Scan for the cell matching the given text and deliver its [x, y] coordinate at center. 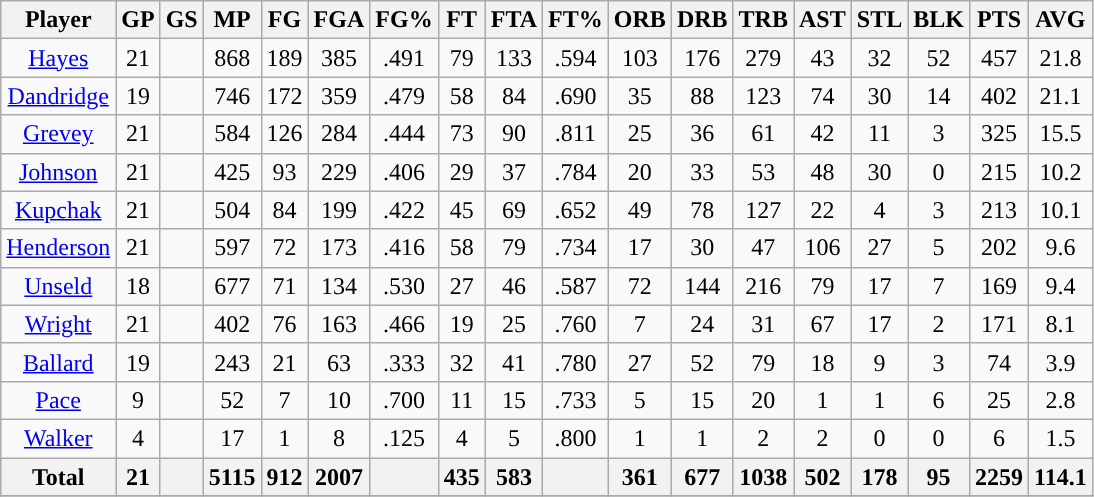
10.1 [1061, 210]
36 [702, 134]
1038 [763, 477]
425 [232, 172]
35 [640, 96]
73 [462, 134]
.760 [576, 324]
199 [339, 210]
.784 [576, 172]
FG [284, 20]
868 [232, 58]
ORB [640, 20]
63 [339, 362]
178 [879, 477]
9.4 [1061, 286]
45 [462, 210]
126 [284, 134]
597 [232, 248]
MP [232, 20]
176 [702, 58]
8.1 [1061, 324]
95 [939, 477]
.800 [576, 438]
FTA [514, 20]
FG% [404, 20]
.594 [576, 58]
163 [339, 324]
8 [339, 438]
37 [514, 172]
69 [514, 210]
172 [284, 96]
90 [514, 134]
10 [339, 400]
41 [514, 362]
2.8 [1061, 400]
133 [514, 58]
229 [339, 172]
FT% [576, 20]
584 [232, 134]
21.1 [1061, 96]
AVG [1061, 20]
61 [763, 134]
213 [998, 210]
STL [879, 20]
385 [339, 58]
202 [998, 248]
216 [763, 286]
Grevey [58, 134]
144 [702, 286]
215 [998, 172]
Player [58, 20]
114.1 [1061, 477]
.652 [576, 210]
.125 [404, 438]
49 [640, 210]
Wright [58, 324]
189 [284, 58]
.444 [404, 134]
AST [823, 20]
103 [640, 58]
Dandridge [58, 96]
21.8 [1061, 58]
48 [823, 172]
93 [284, 172]
.479 [404, 96]
53 [763, 172]
29 [462, 172]
.700 [404, 400]
171 [998, 324]
GP [138, 20]
GS [182, 20]
.333 [404, 362]
361 [640, 477]
134 [339, 286]
279 [763, 58]
Henderson [58, 248]
33 [702, 172]
284 [339, 134]
FGA [339, 20]
10.2 [1061, 172]
9.6 [1061, 248]
76 [284, 324]
.690 [576, 96]
Kupchak [58, 210]
583 [514, 477]
.733 [576, 400]
243 [232, 362]
15.5 [1061, 134]
.530 [404, 286]
912 [284, 477]
746 [232, 96]
457 [998, 58]
435 [462, 477]
106 [823, 248]
.780 [576, 362]
1.5 [1061, 438]
71 [284, 286]
Johnson [58, 172]
3.9 [1061, 362]
67 [823, 324]
127 [763, 210]
22 [823, 210]
325 [998, 134]
DRB [702, 20]
504 [232, 210]
88 [702, 96]
TRB [763, 20]
43 [823, 58]
14 [939, 96]
31 [763, 324]
42 [823, 134]
.734 [576, 248]
169 [998, 286]
.491 [404, 58]
.416 [404, 248]
Ballard [58, 362]
5115 [232, 477]
173 [339, 248]
FT [462, 20]
Total [58, 477]
PTS [998, 20]
78 [702, 210]
46 [514, 286]
47 [763, 248]
24 [702, 324]
359 [339, 96]
.466 [404, 324]
2259 [998, 477]
BLK [939, 20]
2007 [339, 477]
.811 [576, 134]
Walker [58, 438]
.587 [576, 286]
Pace [58, 400]
123 [763, 96]
Hayes [58, 58]
.406 [404, 172]
Unseld [58, 286]
502 [823, 477]
.422 [404, 210]
